Locate the cell with the specified text and output its [x, y] center coordinate. 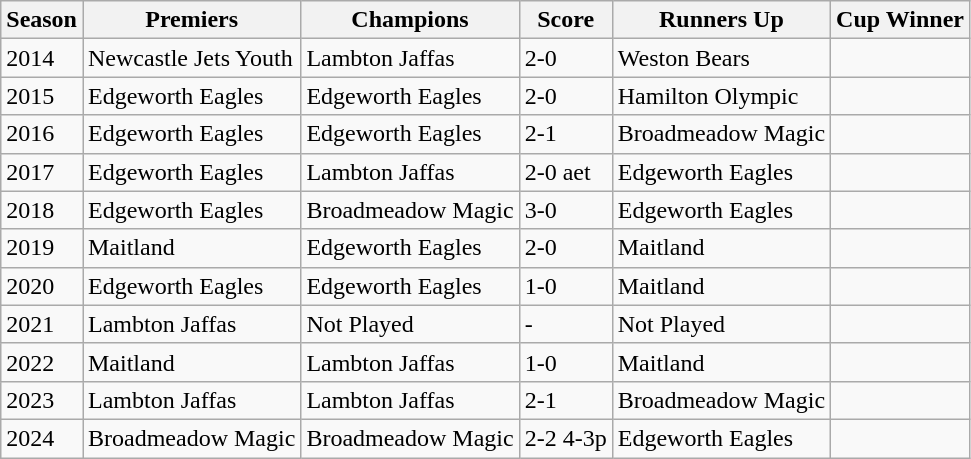
2015 [42, 96]
2024 [42, 438]
2017 [42, 172]
Runners Up [721, 20]
Champions [410, 20]
Premiers [191, 20]
Newcastle Jets Youth [191, 58]
2023 [42, 400]
Season [42, 20]
Hamilton Olympic [721, 96]
2-0 aet [566, 172]
2-2 4-3p [566, 438]
2018 [42, 210]
2014 [42, 58]
Score [566, 20]
Weston Bears [721, 58]
2016 [42, 134]
2021 [42, 324]
2019 [42, 248]
2020 [42, 286]
2022 [42, 362]
3-0 [566, 210]
Cup Winner [900, 20]
- [566, 324]
